Capture the cell that displays the provided text and extract its (x, y) central coordinate. 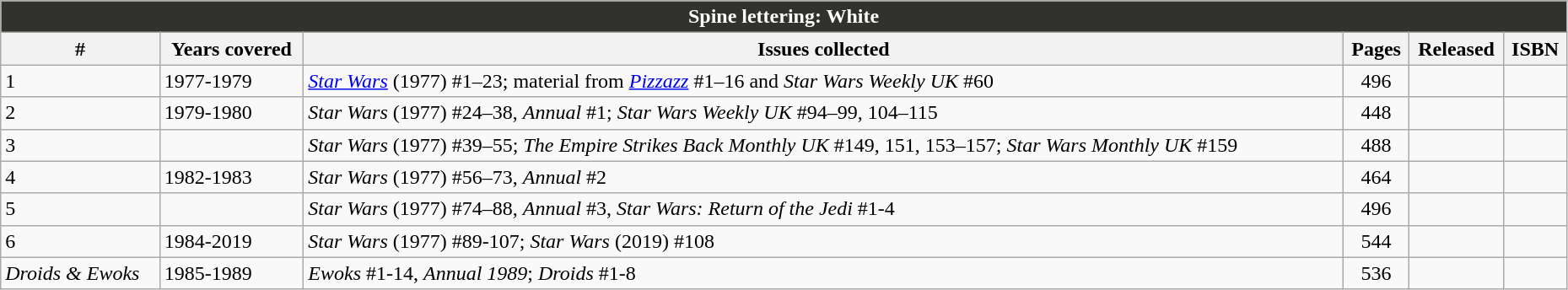
3 (81, 145)
Released (1456, 49)
1979-1980 (231, 113)
Star Wars (1977) #56–73, Annual #2 (823, 177)
1982-1983 (231, 177)
ISBN (1535, 49)
Ewoks #1-14, Annual 1989; Droids #1-8 (823, 273)
2 (81, 113)
# (81, 49)
536 (1377, 273)
Star Wars (1977) #89-107; Star Wars (2019) #108 (823, 241)
1985-1989 (231, 273)
5 (81, 209)
6 (81, 241)
Star Wars (1977) #74–88, Annual #3, Star Wars: Return of the Jedi #1-4 (823, 209)
488 (1377, 145)
Issues collected (823, 49)
1984-2019 (231, 241)
Droids & Ewoks (81, 273)
Star Wars (1977) #24–38, Annual #1; Star Wars Weekly UK #94–99, 104–115 (823, 113)
Spine lettering: White (784, 17)
Years covered (231, 49)
Star Wars (1977) #1–23; material from Pizzazz #1–16 and Star Wars Weekly UK #60 (823, 81)
464 (1377, 177)
1977-1979 (231, 81)
4 (81, 177)
1 (81, 81)
544 (1377, 241)
Star Wars (1977) #39–55; The Empire Strikes Back Monthly UK #149, 151, 153–157; Star Wars Monthly UK #159 (823, 145)
448 (1377, 113)
Pages (1377, 49)
